Pinpoint the cell where the given text exists, returning its (x, y) midpoint coordinate. 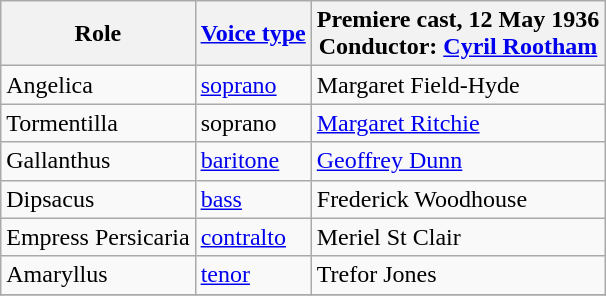
Frederick Woodhouse (458, 199)
Premiere cast, 12 May 1936Conductor: Cyril Rootham (458, 34)
tenor (253, 275)
Role (98, 34)
bass (253, 199)
Voice type (253, 34)
Gallanthus (98, 161)
Meriel St Clair (458, 237)
Margaret Ritchie (458, 123)
Geoffrey Dunn (458, 161)
Margaret Field-Hyde (458, 85)
Angelica (98, 85)
Trefor Jones (458, 275)
Amaryllus (98, 275)
contralto (253, 237)
Tormentilla (98, 123)
Empress Persicaria (98, 237)
baritone (253, 161)
Dipsacus (98, 199)
